Scan for the cell matching the given text and deliver its [X, Y] coordinate at center. 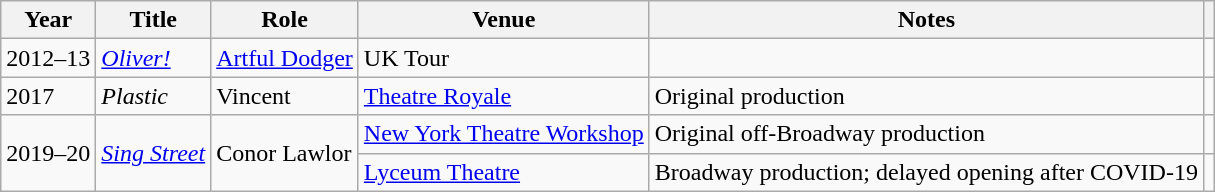
Oliver! [154, 58]
Original off-Broadway production [926, 134]
Plastic [154, 96]
Lyceum Theatre [504, 172]
Conor Lawlor [285, 153]
Vincent [285, 96]
Broadway production; delayed opening after COVID-19 [926, 172]
New York Theatre Workshop [504, 134]
Artful Dodger [285, 58]
2012–13 [48, 58]
Sing Street [154, 153]
Title [154, 20]
2017 [48, 96]
2019–20 [48, 153]
Venue [504, 20]
Role [285, 20]
Notes [926, 20]
Original production [926, 96]
UK Tour [504, 58]
Theatre Royale [504, 96]
Year [48, 20]
